For the text-containing cell, return its midpoint in (X, Y) coordinate format. 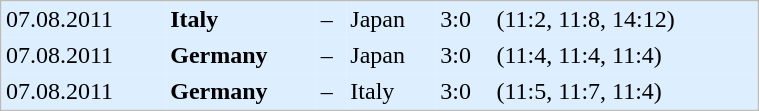
(11:4, 11:4, 11:4) (624, 56)
(11:2, 11:8, 14:12) (624, 20)
(11:5, 11:7, 11:4) (624, 92)
